Pinpoint the cell where the given text exists, returning its (x, y) midpoint coordinate. 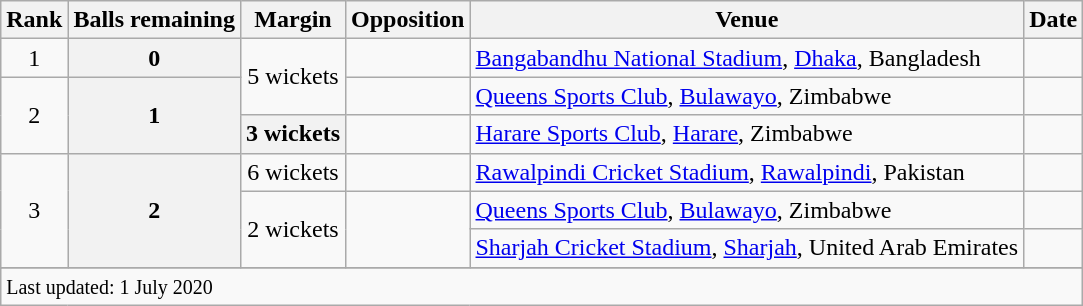
Venue (747, 20)
Sharjah Cricket Stadium, Sharjah, United Arab Emirates (747, 248)
Rawalpindi Cricket Stadium, Rawalpindi, Pakistan (747, 172)
3 wickets (292, 134)
6 wickets (292, 172)
Date (1054, 20)
Margin (292, 20)
Harare Sports Club, Harare, Zimbabwe (747, 134)
5 wickets (292, 77)
Rank (34, 20)
0 (154, 58)
Opposition (408, 20)
3 (34, 210)
Last updated: 1 July 2020 (542, 286)
2 wickets (292, 229)
Bangabandhu National Stadium, Dhaka, Bangladesh (747, 58)
Balls remaining (154, 20)
